Provide the [x, y] coordinate of the cell's center where the given text is located.  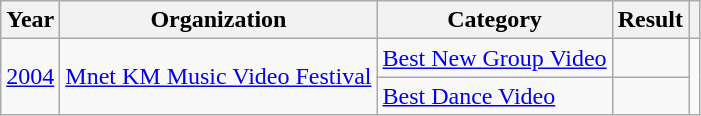
Best New Group Video [494, 58]
Best Dance Video [494, 96]
Year [30, 20]
Organization [218, 20]
Result [650, 20]
Category [494, 20]
2004 [30, 77]
Mnet KM Music Video Festival [218, 77]
